Scan for the cell matching the given text and deliver its (x, y) coordinate at center. 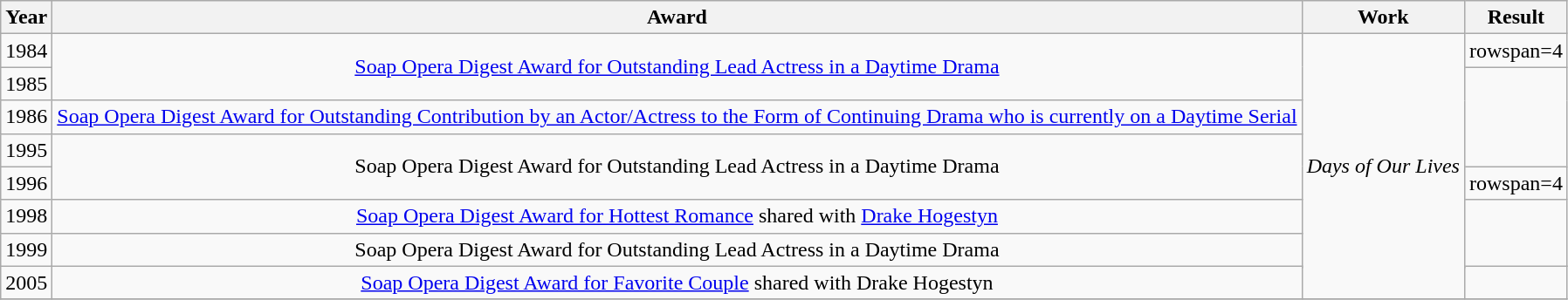
1995 (26, 150)
1986 (26, 117)
1998 (26, 216)
Soap Opera Digest Award for Favorite Couple shared with Drake Hogestyn (677, 283)
Days of Our Lives (1383, 167)
1984 (26, 51)
Award (677, 17)
Soap Opera Digest Award for Outstanding Contribution by an Actor/Actress to the Form of Continuing Drama who is currently on a Daytime Serial (677, 117)
Result (1516, 17)
Soap Opera Digest Award for Hottest Romance shared with Drake Hogestyn (677, 216)
Year (26, 17)
1996 (26, 183)
1999 (26, 249)
Work (1383, 17)
1985 (26, 84)
2005 (26, 283)
